Find where the given text appears and provide that cell's center as (x, y) coordinate. 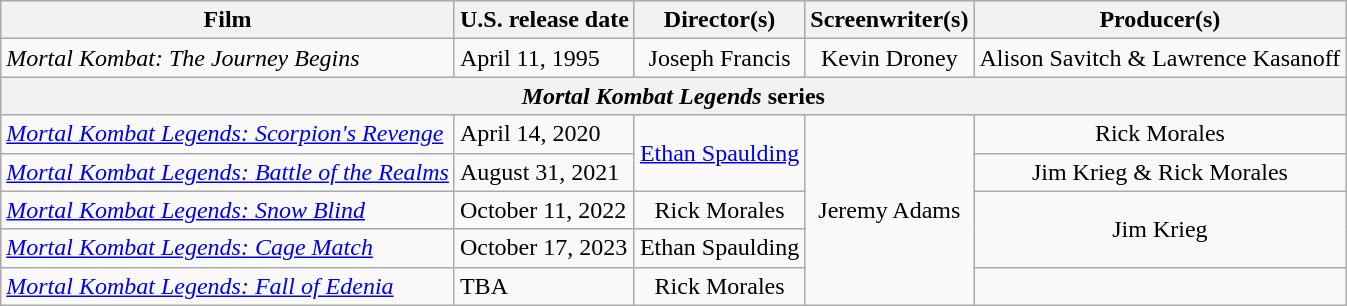
April 14, 2020 (544, 134)
Kevin Droney (890, 58)
Jeremy Adams (890, 210)
Alison Savitch & Lawrence Kasanoff (1160, 58)
Joseph Francis (719, 58)
Mortal Kombat Legends: Battle of the Realms (228, 172)
Producer(s) (1160, 20)
Mortal Kombat Legends: Scorpion's Revenge (228, 134)
Mortal Kombat Legends: Cage Match (228, 248)
April 11, 1995 (544, 58)
October 11, 2022 (544, 210)
Mortal Kombat Legends: Fall of Edenia (228, 286)
Mortal Kombat: The Journey Begins (228, 58)
Jim Krieg (1160, 229)
Jim Krieg & Rick Morales (1160, 172)
TBA (544, 286)
Mortal Kombat Legends: Snow Blind (228, 210)
Director(s) (719, 20)
August 31, 2021 (544, 172)
Screenwriter(s) (890, 20)
Mortal Kombat Legends series (674, 96)
October 17, 2023 (544, 248)
U.S. release date (544, 20)
Film (228, 20)
